Detect which cell encompasses the target text, then output its [X, Y] center coordinate. 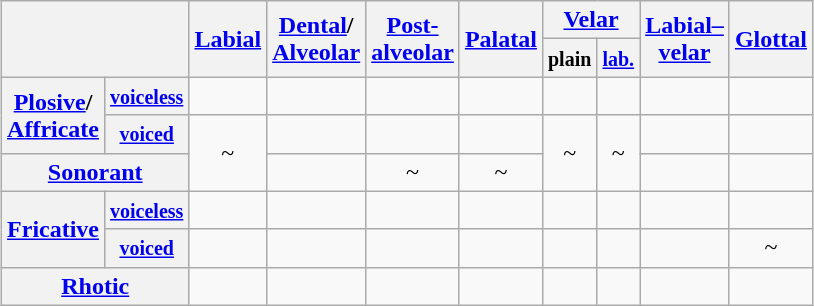
plain [569, 58]
Rhotic [96, 286]
Labial [228, 39]
Velar [590, 20]
Plosive/Affricate [54, 115]
Glottal [770, 39]
Palatal [500, 39]
Dental/Alveolar [316, 39]
Post-alveolar [413, 39]
Labial–velar [685, 39]
lab. [618, 58]
Fricative [54, 229]
Sonorant [96, 172]
